From the cell containing the given text, extract its center point as (X, Y) coordinate. 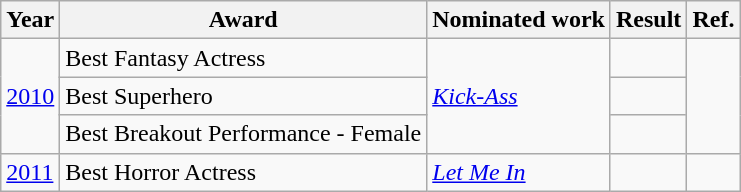
Nominated work (519, 20)
Ref. (714, 20)
2011 (30, 172)
Best Horror Actress (244, 172)
Award (244, 20)
Best Superhero (244, 96)
Kick-Ass (519, 96)
Year (30, 20)
Best Fantasy Actress (244, 58)
Result (648, 20)
2010 (30, 96)
Best Breakout Performance - Female (244, 134)
Let Me In (519, 172)
